From the cell containing the given text, extract its center point as [x, y] coordinate. 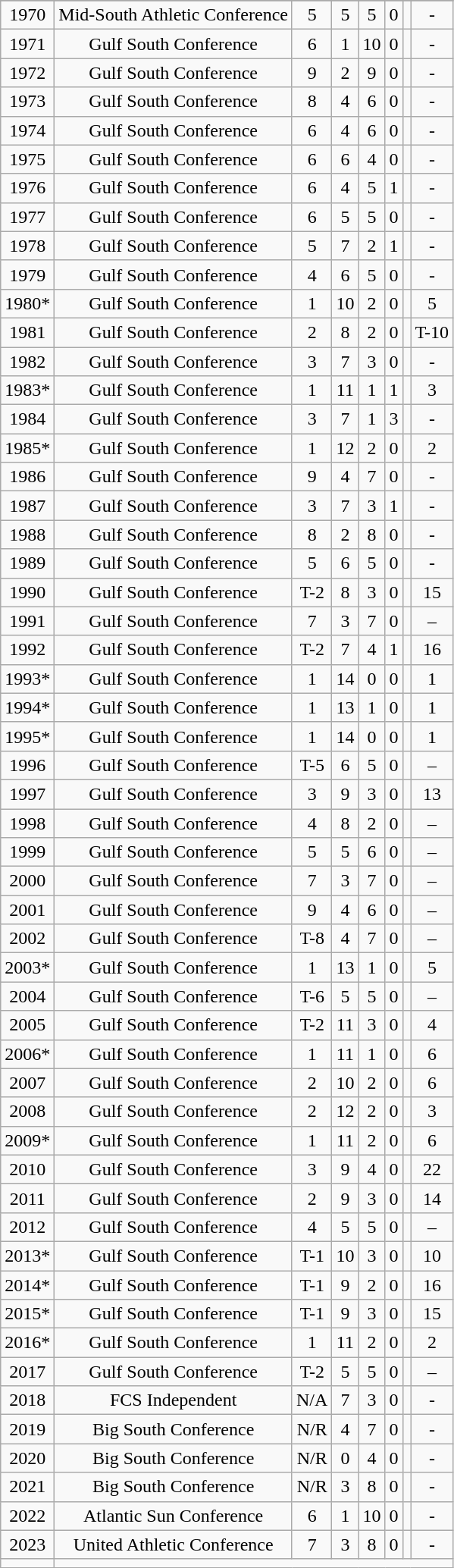
1975 [27, 159]
2018 [27, 1400]
1991 [27, 621]
2023 [27, 1544]
1997 [27, 794]
1972 [27, 73]
2004 [27, 996]
2002 [27, 939]
1994* [27, 707]
1985* [27, 448]
2012 [27, 1227]
2016* [27, 1343]
2008 [27, 1112]
1982 [27, 362]
2000 [27, 881]
2007 [27, 1083]
1986 [27, 477]
2011 [27, 1198]
Atlantic Sun Conference [174, 1516]
2001 [27, 910]
1978 [27, 246]
1973 [27, 102]
2013* [27, 1256]
1999 [27, 852]
2017 [27, 1372]
2010 [27, 1169]
United Athletic Conference [174, 1544]
22 [432, 1169]
1992 [27, 650]
1977 [27, 217]
1995* [27, 736]
1976 [27, 188]
1980* [27, 303]
T-6 [312, 996]
FCS Independent [174, 1400]
1996 [27, 765]
2005 [27, 1025]
T-8 [312, 939]
2021 [27, 1487]
1981 [27, 332]
2015* [27, 1314]
1983* [27, 390]
1998 [27, 823]
1988 [27, 535]
T-5 [312, 765]
2022 [27, 1516]
2003* [27, 967]
1993* [27, 679]
1974 [27, 130]
1971 [27, 44]
2009* [27, 1140]
1970 [27, 15]
N/A [312, 1400]
1989 [27, 563]
1984 [27, 419]
2014* [27, 1285]
1979 [27, 274]
Mid-South Athletic Conference [174, 15]
2019 [27, 1429]
1987 [27, 506]
2020 [27, 1458]
1990 [27, 592]
T-10 [432, 332]
2006* [27, 1054]
